Provide the (x, y) coordinate of the cell's center where the given text is located.  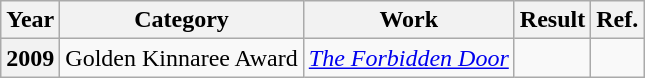
2009 (30, 58)
Category (182, 20)
Year (30, 20)
Ref. (618, 20)
Result (552, 20)
The Forbidden Door (408, 58)
Golden Kinnaree Award (182, 58)
Work (408, 20)
